Pinpoint the cell where the given text exists, returning its (x, y) midpoint coordinate. 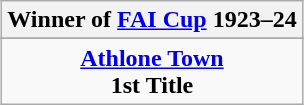
Winner of FAI Cup 1923–24 (152, 20)
Athlone Town1st Title (152, 72)
